Return [X, Y] of the center of cell containing provided text 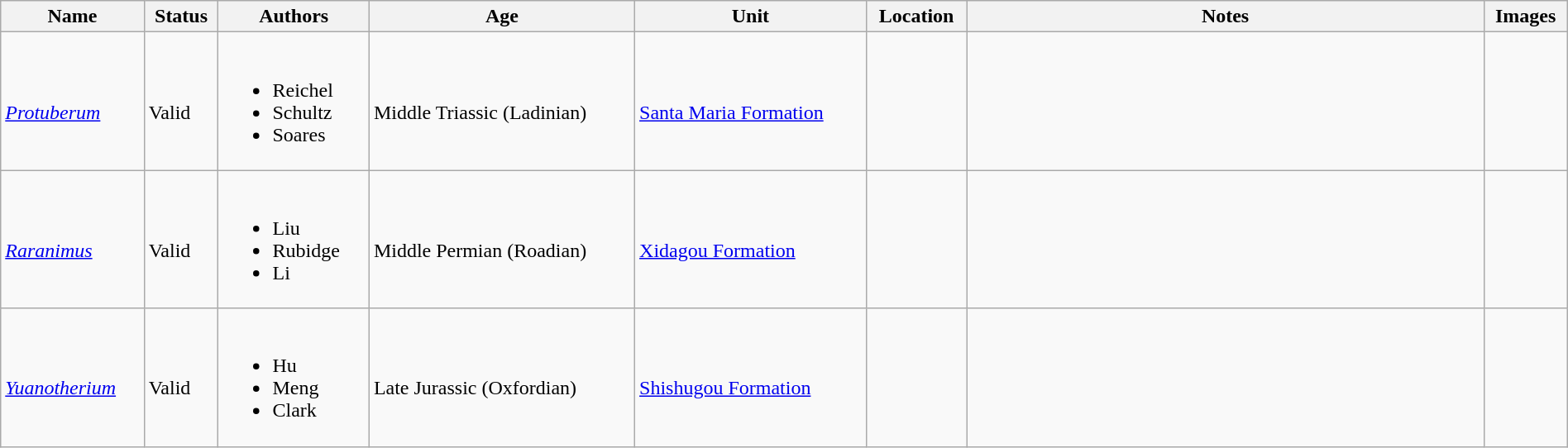
Xidagou Formation [751, 240]
Location [916, 17]
Status [181, 17]
Santa Maria Formation [751, 101]
Raranimus [73, 240]
HuMengClark [294, 377]
Age [501, 17]
Authors [294, 17]
Name [73, 17]
Shishugou Formation [751, 377]
ReichelSchultzSoares [294, 101]
LiuRubidgeLi [294, 240]
Late Jurassic (Oxfordian) [501, 377]
Images [1525, 17]
Middle Permian (Roadian) [501, 240]
Yuanotherium [73, 377]
Notes [1226, 17]
Middle Triassic (Ladinian) [501, 101]
Unit [751, 17]
Protuberum [73, 101]
